For the text-containing cell, return its midpoint in [x, y] coordinate format. 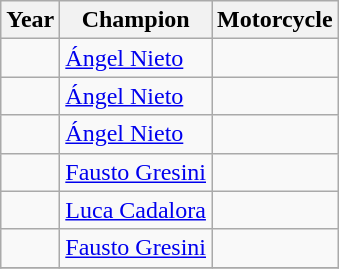
Motorcycle [276, 20]
Year [30, 20]
Luca Cadalora [136, 210]
Champion [136, 20]
